For the text-containing cell, return its midpoint in [X, Y] coordinate format. 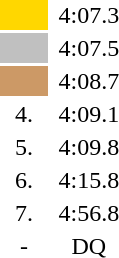
4. [24, 114]
5. [24, 147]
6. [24, 180]
7. [24, 213]
